Identify which cell holds the provided text, then report its (x, y) central coordinate. 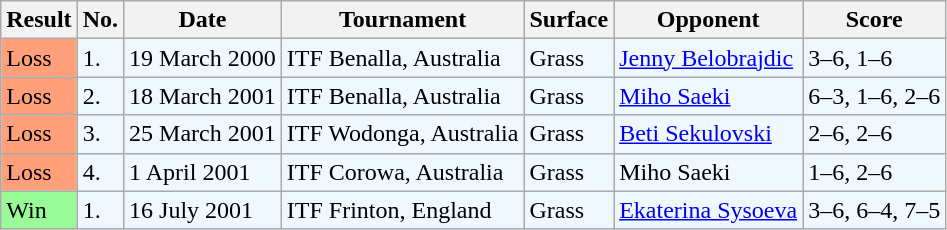
3–6, 1–6 (874, 58)
3–6, 6–4, 7–5 (874, 210)
2. (100, 96)
19 March 2000 (203, 58)
ITF Corowa, Australia (402, 172)
No. (100, 20)
16 July 2001 (203, 210)
18 March 2001 (203, 96)
4. (100, 172)
Beti Sekulovski (708, 134)
Result (39, 20)
2–6, 2–6 (874, 134)
Opponent (708, 20)
Ekaterina Sysoeva (708, 210)
25 March 2001 (203, 134)
Tournament (402, 20)
3. (100, 134)
6–3, 1–6, 2–6 (874, 96)
Surface (569, 20)
Date (203, 20)
Win (39, 210)
Jenny Belobrajdic (708, 58)
1 April 2001 (203, 172)
ITF Frinton, England (402, 210)
ITF Wodonga, Australia (402, 134)
1–6, 2–6 (874, 172)
Score (874, 20)
